From the cell containing the given text, extract its center point as [X, Y] coordinate. 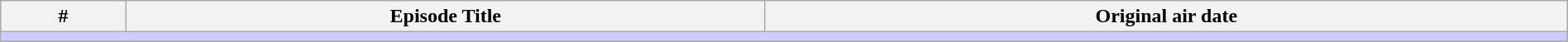
# [64, 16]
Episode Title [445, 16]
Original air date [1166, 16]
